Return the (X, Y) coordinate for the center point of the cell that contains the specified text.  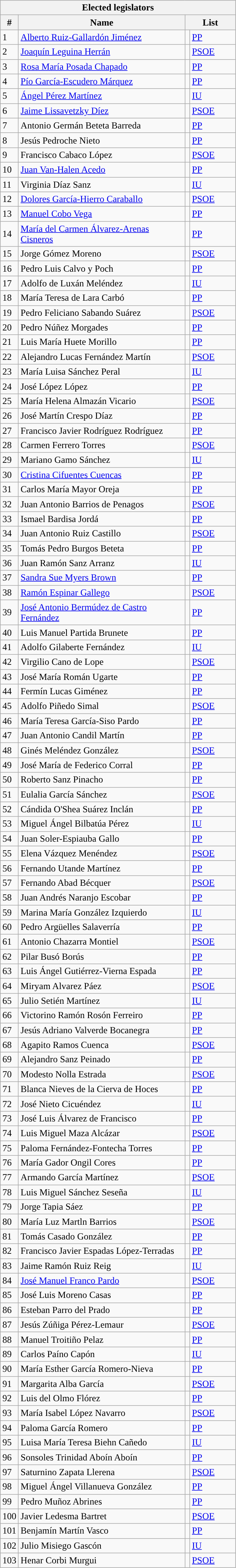
Jorge Tapia Sáez (102, 1207)
54 (9, 839)
Dolores García-Hierro Caraballo (102, 199)
102 (9, 1546)
Eulalia García Sánchez (102, 794)
53 (9, 824)
Fermín Lucas Giménez (102, 692)
Manuel Troitiño Pelaz (102, 1339)
50 (9, 780)
98 (9, 1487)
Pedro Feliciano Sabando Suárez (102, 313)
96 (9, 1457)
María Esther García Romero-Nieva (102, 1369)
Sandra Sue Myers Brown (102, 578)
47 (9, 736)
41 (9, 647)
65 (9, 1001)
Adolfo de Luxán Meléndez (102, 283)
80 (9, 1222)
Virginia Díaz Sanz (102, 185)
José Manuel Franco Pardo (102, 1280)
Ismael Bardisa Jordá (102, 519)
Tomás Casado González (102, 1236)
Carlos María Mayor Oreja (102, 490)
Name (102, 22)
Manuel Cobo Vega (102, 214)
56 (9, 868)
103 (9, 1560)
Jaime Ramón Ruiz Reig (102, 1266)
Antonio Chazarra Montiel (102, 942)
14 (9, 234)
Luis Miguel Maza Alcázar (102, 1133)
Luisa María Teresa Biehn Cañedo (102, 1443)
19 (9, 313)
Antonio Germán Beteta Barreda (102, 125)
94 (9, 1428)
Juan Soler-Espiauba Gallo (102, 839)
Jesús Pedroche Nieto (102, 140)
Alberto Ruiz-Gallardón Jiménez (102, 37)
16 (9, 269)
Paloma García Romero (102, 1428)
51 (9, 794)
11 (9, 185)
75 (9, 1148)
Mariano Gamo Sánchez (102, 460)
43 (9, 677)
Ramón Espinar Gallego (102, 592)
49 (9, 765)
José López López (102, 386)
Carlos Paíno Capón (102, 1354)
Ángel Pérez Martínez (102, 96)
55 (9, 853)
46 (9, 721)
44 (9, 692)
Rosa María Posada Chapado (102, 67)
Benjamín Martín Vasco (102, 1531)
59 (9, 912)
Jesús Adriano Valverde Bocanegra (102, 1030)
18 (9, 298)
45 (9, 706)
Margarita Alba García (102, 1383)
3 (9, 67)
6 (9, 111)
61 (9, 942)
Luis María Huete Morillo (102, 342)
Julio Setién Martínez (102, 1001)
José Martín Crespo Díaz (102, 416)
22 (9, 357)
9 (9, 155)
33 (9, 519)
17 (9, 283)
72 (9, 1104)
Javier Ledesma Bartret (102, 1516)
101 (9, 1531)
Jorge Gómez Moreno (102, 254)
34 (9, 534)
1 (9, 37)
76 (9, 1163)
10 (9, 169)
Miguel Ángel Bilbatúa Pérez (102, 824)
29 (9, 460)
Cándida O'Shea Suárez Inclán (102, 809)
Francisco Javier Rodríguez Rodríguez (102, 431)
Luis Miguel Sánchez Seseña (102, 1192)
25 (9, 401)
Luis Ángel Gutiérrez-Vierna Espada (102, 971)
100 (9, 1516)
Carmen Ferrero Torres (102, 445)
95 (9, 1443)
85 (9, 1295)
73 (9, 1118)
Paloma Fernández-Fontecha Torres (102, 1148)
87 (9, 1325)
Elena Vázquez Menéndez (102, 853)
91 (9, 1383)
Marina María González Izquierdo (102, 912)
38 (9, 592)
Juan Antonio Candil Martín (102, 736)
Juan Andrés Naranjo Escobar (102, 897)
68 (9, 1045)
# (9, 22)
20 (9, 327)
Modesto Nolla Estrada (102, 1074)
28 (9, 445)
52 (9, 809)
97 (9, 1472)
48 (9, 750)
Saturnino Zapata Llerena (102, 1472)
57 (9, 883)
Pilar Busó Borús (102, 957)
Jesús Zúñiga Pérez-Lemaur (102, 1325)
Francisco Javier Espadas López-Terradas (102, 1251)
María Luisa Sánchez Peral (102, 371)
José Antonio Bermúdez de Castro Fernández (102, 612)
José María Román Ugarte (102, 677)
Roberto Sanz Pinacho (102, 780)
Tomás Pedro Burgos Beteta (102, 548)
Agapito Ramos Cuenca (102, 1045)
Alejandro Sanz Peinado (102, 1060)
70 (9, 1074)
12 (9, 199)
84 (9, 1280)
José Luis Moreno Casas (102, 1295)
39 (9, 612)
Armando García Martínez (102, 1178)
José Nieto Cicuéndez (102, 1104)
93 (9, 1413)
Luis del Olmo Flórez (102, 1399)
89 (9, 1354)
21 (9, 342)
María Gador Ongil Cores (102, 1163)
2 (9, 52)
Pedro Núñez Morgades (102, 327)
Pío García-Escudero Márquez (102, 81)
Juan Van-Halen Acedo (102, 169)
82 (9, 1251)
Pedro Luis Calvo y Poch (102, 269)
María Teresa García-Siso Pardo (102, 721)
Jaime Lissavetzky Díez (102, 111)
Virgilio Cano de Lope (102, 662)
26 (9, 416)
María Luz Martln Barrios (102, 1222)
Esteban Parro del Prado (102, 1310)
4 (9, 81)
42 (9, 662)
Miryam Alvarez Páez (102, 986)
Elected legislators (118, 8)
79 (9, 1207)
15 (9, 254)
María del Carmen Álvarez-Arenas Cisneros (102, 234)
81 (9, 1236)
8 (9, 140)
Adolfo Piñedo Simal (102, 706)
99 (9, 1501)
58 (9, 897)
32 (9, 504)
María Isabel López Navarro (102, 1413)
67 (9, 1030)
Pedro Muñoz Abrines (102, 1501)
30 (9, 475)
Joaquín Leguina Herrán (102, 52)
María Teresa de Lara Carbó (102, 298)
63 (9, 971)
Juan Ramón Sanz Arranz (102, 563)
69 (9, 1060)
Henar Corbi Murgui (102, 1560)
37 (9, 578)
Cristina Cifuentes Cuencas (102, 475)
78 (9, 1192)
Fernando Abad Bécquer (102, 883)
7 (9, 125)
71 (9, 1089)
Ginés Meléndez González (102, 750)
36 (9, 563)
88 (9, 1339)
Sonsoles Trinidad Aboín Aboín (102, 1457)
66 (9, 1015)
Juan Antonio Barrios de Penagos (102, 504)
90 (9, 1369)
Alejandro Lucas Fernández Martín (102, 357)
Victorino Ramón Rosón Ferreiro (102, 1015)
40 (9, 632)
77 (9, 1178)
23 (9, 371)
María Helena Almazán Vicario (102, 401)
5 (9, 96)
Pedro Argüelles Salaverría (102, 927)
31 (9, 490)
74 (9, 1133)
Julio Misiego Gascón (102, 1546)
List (210, 22)
Juan Antonio Ruiz Castillo (102, 534)
Fernando Utande Martínez (102, 868)
Luis Manuel Partida Brunete (102, 632)
60 (9, 927)
Miguel Ángel Villanueva González (102, 1487)
35 (9, 548)
92 (9, 1399)
83 (9, 1266)
José Luis Álvarez de Francisco (102, 1118)
Francisco Cabaco López (102, 155)
86 (9, 1310)
José María de Federico Corral (102, 765)
27 (9, 431)
Adolfo Gilaberte Fernández (102, 647)
Blanca Nieves de la Cierva de Hoces (102, 1089)
62 (9, 957)
13 (9, 214)
24 (9, 386)
64 (9, 986)
